Search for the cell housing the specified text and yield its (x, y) center coordinate. 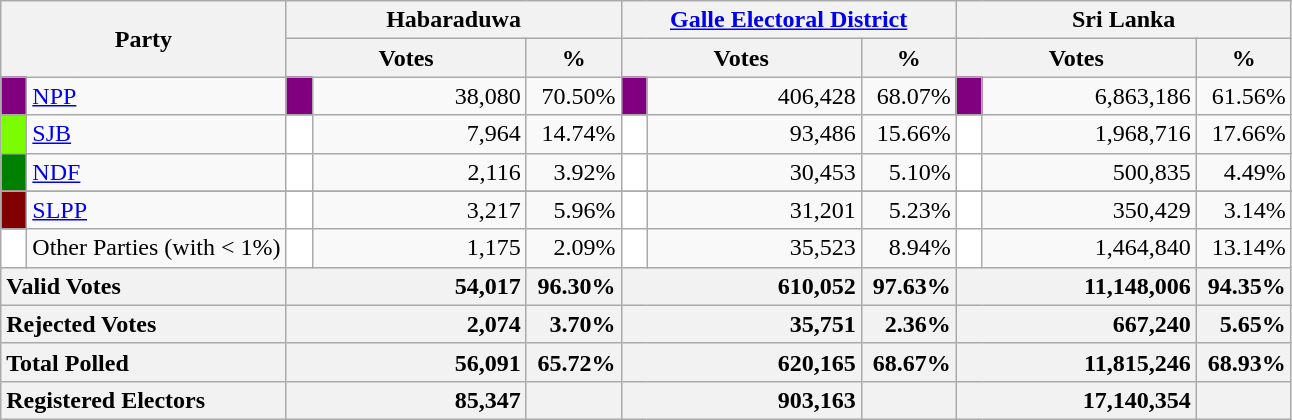
2.09% (574, 248)
4.49% (1244, 172)
610,052 (741, 286)
68.93% (1244, 362)
35,751 (741, 324)
5.10% (908, 172)
61.56% (1244, 96)
56,091 (406, 362)
70.50% (574, 96)
85,347 (406, 400)
3.70% (574, 324)
620,165 (741, 362)
13.14% (1244, 248)
Party (144, 39)
11,148,006 (1076, 286)
30,453 (754, 172)
Sri Lanka (1124, 20)
38,080 (419, 96)
68.67% (908, 362)
96.30% (574, 286)
97.63% (908, 286)
68.07% (908, 96)
1,464,840 (1089, 248)
65.72% (574, 362)
14.74% (574, 134)
2,116 (419, 172)
17.66% (1244, 134)
3.92% (574, 172)
NPP (156, 96)
7,964 (419, 134)
NDF (156, 172)
SLPP (156, 210)
94.35% (1244, 286)
5.65% (1244, 324)
5.23% (908, 210)
500,835 (1089, 172)
6,863,186 (1089, 96)
2,074 (406, 324)
2.36% (908, 324)
Galle Electoral District (788, 20)
Total Polled (144, 362)
Habaraduwa (454, 20)
11,815,246 (1076, 362)
350,429 (1089, 210)
Valid Votes (144, 286)
3.14% (1244, 210)
Rejected Votes (144, 324)
Other Parties (with < 1%) (156, 248)
5.96% (574, 210)
1,175 (419, 248)
3,217 (419, 210)
15.66% (908, 134)
54,017 (406, 286)
1,968,716 (1089, 134)
903,163 (741, 400)
SJB (156, 134)
8.94% (908, 248)
667,240 (1076, 324)
406,428 (754, 96)
Registered Electors (144, 400)
17,140,354 (1076, 400)
93,486 (754, 134)
31,201 (754, 210)
35,523 (754, 248)
